Capture the cell that displays the provided text and extract its (x, y) central coordinate. 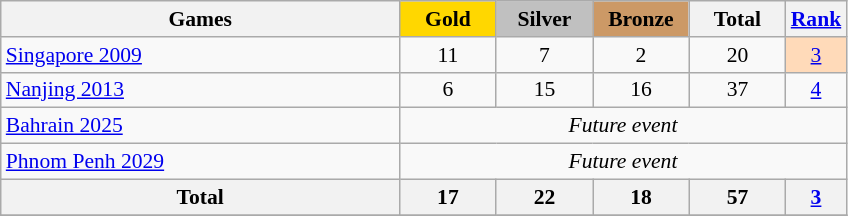
16 (642, 90)
7 (544, 55)
18 (642, 197)
15 (544, 90)
4 (816, 90)
Singapore 2009 (200, 55)
22 (544, 197)
Gold (448, 19)
20 (738, 55)
Nanjing 2013 (200, 90)
17 (448, 197)
11 (448, 55)
37 (738, 90)
Rank (816, 19)
Games (200, 19)
Bahrain 2025 (200, 126)
57 (738, 197)
Bronze (642, 19)
2 (642, 55)
Phnom Penh 2029 (200, 162)
Silver (544, 19)
6 (448, 90)
